Detect which cell encompasses the target text, then output its [x, y] center coordinate. 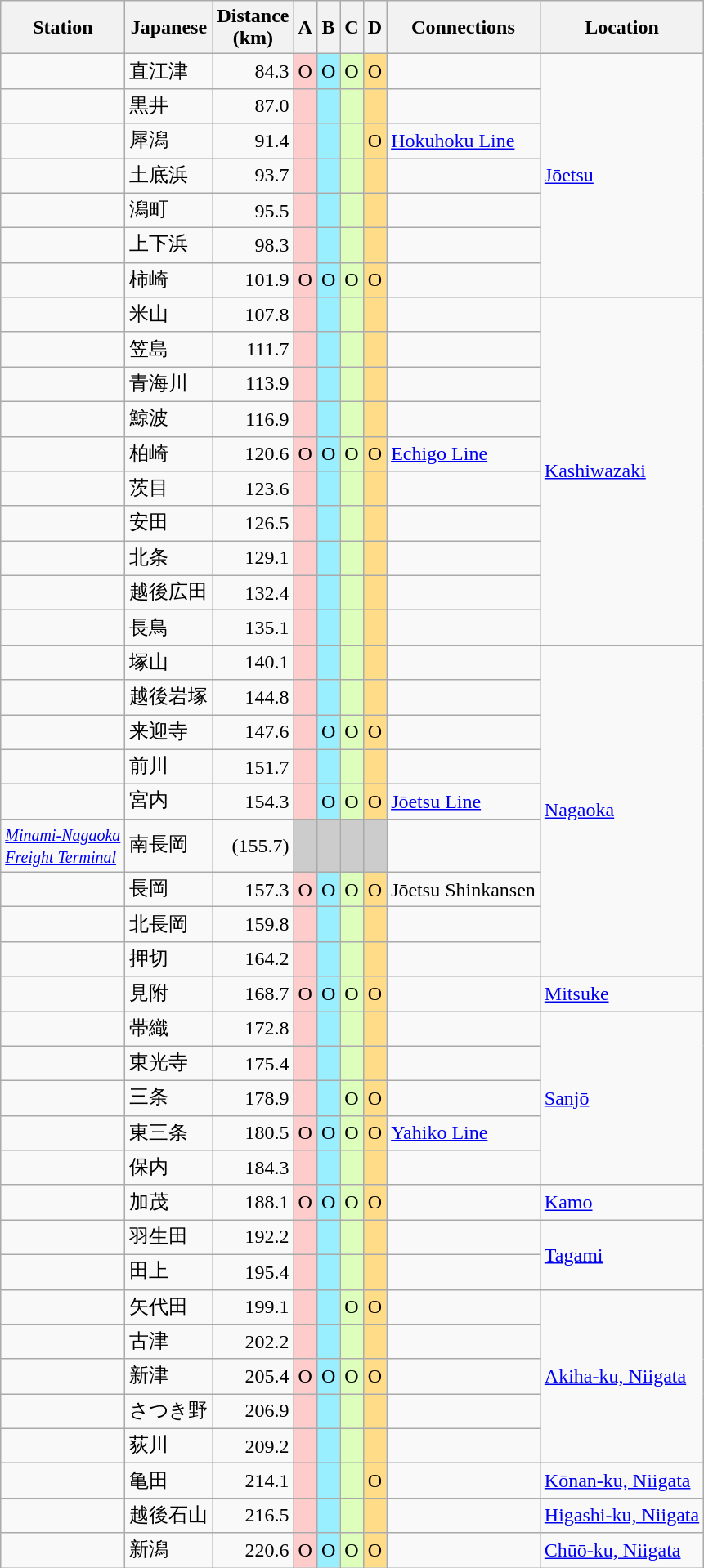
107.8 [253, 315]
加茂 [168, 1203]
越後岩塚 [168, 698]
84.3 [253, 72]
144.8 [253, 698]
199.1 [253, 1307]
91.4 [253, 141]
Kamo [621, 1203]
188.1 [253, 1203]
147.6 [253, 732]
米山 [168, 315]
三条 [168, 1098]
123.6 [253, 489]
140.1 [253, 662]
D [374, 28]
202.2 [253, 1342]
長岡 [168, 889]
98.3 [253, 245]
青海川 [168, 384]
93.7 [253, 176]
184.3 [253, 1168]
東光寺 [168, 1064]
220.6 [253, 1551]
越後広田 [168, 593]
田上 [168, 1271]
Location [621, 28]
帯織 [168, 1030]
175.4 [253, 1064]
南長岡 [168, 845]
95.5 [253, 211]
Akiha-ku, Niigata [621, 1376]
151.7 [253, 766]
216.5 [253, 1515]
さつき野 [168, 1412]
Chūō-ku, Niigata [621, 1551]
87.0 [253, 106]
Mitsuke [621, 994]
C [352, 28]
120.6 [253, 454]
黒井 [168, 106]
Jōetsu [621, 176]
172.8 [253, 1030]
安田 [168, 523]
長鳥 [168, 628]
(155.7) [253, 845]
潟町 [168, 211]
101.9 [253, 279]
来迎寺 [168, 732]
Sanjō [621, 1098]
111.7 [253, 350]
茨目 [168, 489]
Minami-NagaokaFreight Terminal [63, 845]
押切 [168, 959]
205.4 [253, 1376]
土底浜 [168, 176]
Kōnan-ku, Niigata [621, 1481]
180.5 [253, 1132]
Distance(km) [253, 28]
164.2 [253, 959]
113.9 [253, 384]
新津 [168, 1376]
越後石山 [168, 1515]
柏崎 [168, 454]
矢代田 [168, 1307]
Yahiko Line [464, 1132]
直江津 [168, 72]
Station [63, 28]
206.9 [253, 1412]
北長岡 [168, 925]
Jōetsu Shinkansen [464, 889]
新潟 [168, 1551]
Nagaoka [621, 811]
129.1 [253, 559]
塚山 [168, 662]
Kashiwazaki [621, 471]
157.3 [253, 889]
保内 [168, 1168]
Echigo Line [464, 454]
135.1 [253, 628]
116.9 [253, 418]
笠島 [168, 350]
154.3 [253, 802]
192.2 [253, 1237]
見附 [168, 994]
荻川 [168, 1446]
古津 [168, 1342]
Higashi-ku, Niigata [621, 1515]
宮内 [168, 802]
北条 [168, 559]
209.2 [253, 1446]
Tagami [621, 1255]
Japanese [168, 28]
A [305, 28]
168.7 [253, 994]
東三条 [168, 1132]
柿崎 [168, 279]
132.4 [253, 593]
195.4 [253, 1271]
126.5 [253, 523]
Jōetsu Line [464, 802]
上下浜 [168, 245]
Connections [464, 28]
鯨波 [168, 418]
214.1 [253, 1481]
犀潟 [168, 141]
亀田 [168, 1481]
羽生田 [168, 1237]
B [328, 28]
159.8 [253, 925]
178.9 [253, 1098]
前川 [168, 766]
Hokuhoku Line [464, 141]
